Provide the [X, Y] coordinate of the cell's center where the given text is located.  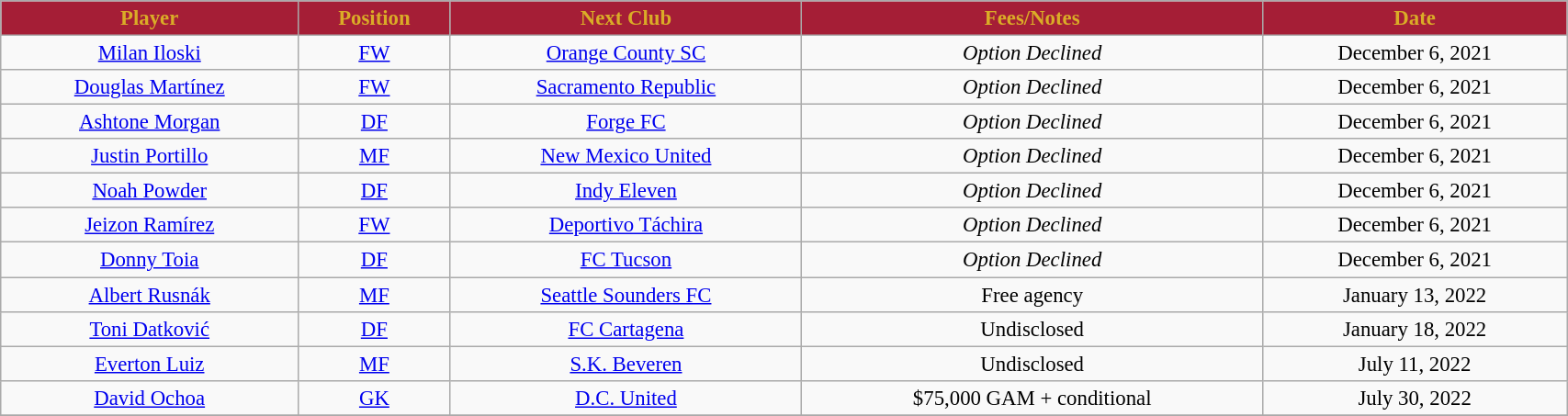
Forge FC [626, 122]
Free agency [1032, 295]
Next Club [626, 18]
Ashtone Morgan [150, 122]
Donny Toia [150, 260]
$75,000 GAM + conditional [1032, 398]
July 30, 2022 [1415, 398]
Albert Rusnák [150, 295]
Sacramento Republic [626, 87]
January 18, 2022 [1415, 329]
GK [375, 398]
Position [375, 18]
Milan Iloski [150, 53]
Indy Eleven [626, 191]
Fees/Notes [1032, 18]
Justin Portillo [150, 156]
July 11, 2022 [1415, 364]
Douglas Martínez [150, 87]
FC Tucson [626, 260]
Orange County SC [626, 53]
David Ochoa [150, 398]
D.C. United [626, 398]
Noah Powder [150, 191]
Seattle Sounders FC [626, 295]
Deportivo Táchira [626, 225]
FC Cartagena [626, 329]
Player [150, 18]
New Mexico United [626, 156]
Jeizon Ramírez [150, 225]
Everton Luiz [150, 364]
January 13, 2022 [1415, 295]
Date [1415, 18]
Toni Datković [150, 329]
S.K. Beveren [626, 364]
